Capture the cell that displays the provided text and extract its [x, y] central coordinate. 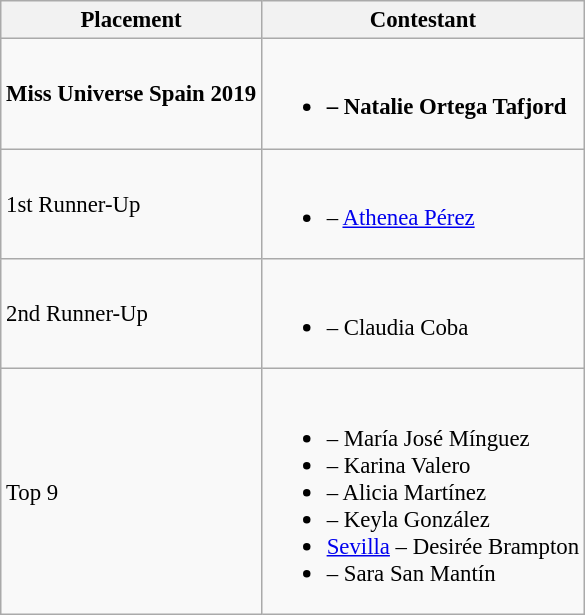
Top 9 [132, 492]
Contestant [422, 20]
– Claudia Coba [422, 314]
2nd Runner-Up [132, 314]
Miss Universe Spain 2019 [132, 94]
– María José Mínguez – Karina Valero – Alicia Martínez – Keyla González Sevilla – Desirée Brampton – Sara San Mantín [422, 492]
1st Runner-Up [132, 204]
Placement [132, 20]
– Athenea Pérez [422, 204]
– Natalie Ortega Tafjord [422, 94]
